From the cell containing the given text, extract its center point as (X, Y) coordinate. 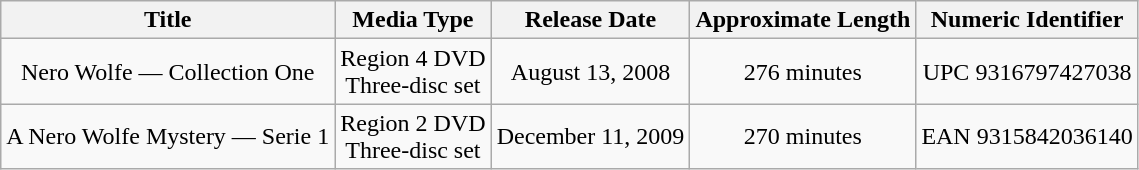
Numeric Identifier (1027, 20)
Region 4 DVDThree-disc set (413, 72)
Nero Wolfe — Collection One (168, 72)
Media Type (413, 20)
EAN 9315842036140 (1027, 136)
276 minutes (803, 72)
Approximate Length (803, 20)
UPC 9316797427038 (1027, 72)
Release Date (590, 20)
270 minutes (803, 136)
August 13, 2008 (590, 72)
Region 2 DVDThree-disc set (413, 136)
Title (168, 20)
December 11, 2009 (590, 136)
A Nero Wolfe Mystery — Serie 1 (168, 136)
